Detect which cell encompasses the target text, then output its [x, y] center coordinate. 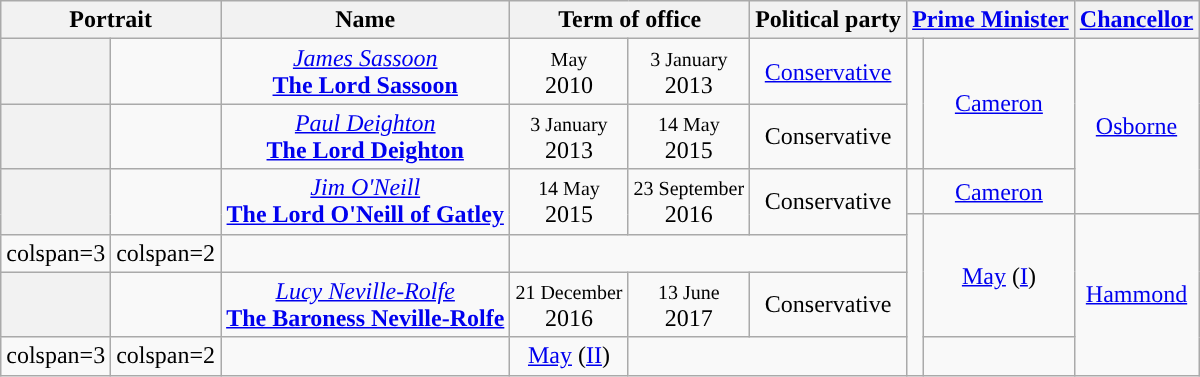
13 June2017 [689, 304]
James SassoonThe Lord Sassoon [366, 72]
Term of office [630, 20]
May (II) [569, 356]
Chancellor [1136, 20]
Portrait [111, 20]
Jim O'NeillThe Lord O'Neill of Gatley [366, 202]
Name [366, 20]
May (I) [998, 276]
Hammond [1136, 294]
21 December2016 [569, 304]
Osborne [1136, 126]
Political party [828, 20]
May2010 [569, 72]
Lucy Neville-RolfeThe Baroness Neville-Rolfe [366, 304]
Paul DeightonThe Lord Deighton [366, 136]
23 September2016 [689, 202]
Prime Minister [991, 20]
